Capture the cell that displays the provided text and extract its (x, y) central coordinate. 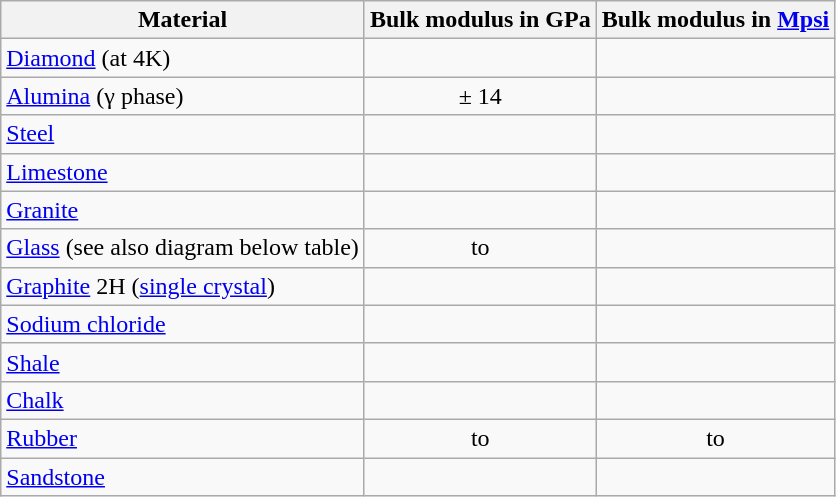
Glass (see also diagram below table) (183, 248)
Sodium chloride (183, 324)
Diamond (at 4K) (183, 58)
Rubber (183, 438)
Sandstone (183, 477)
Bulk modulus in Mpsi (716, 20)
Graphite 2H (single crystal) (183, 286)
Alumina (γ phase) (183, 96)
± 14 (480, 96)
Chalk (183, 400)
Steel (183, 134)
Bulk modulus in GPa (480, 20)
Granite (183, 210)
Shale (183, 362)
Limestone (183, 172)
Material (183, 20)
